Extract the (X, Y) coordinate from the center of the cell holding the provided text.  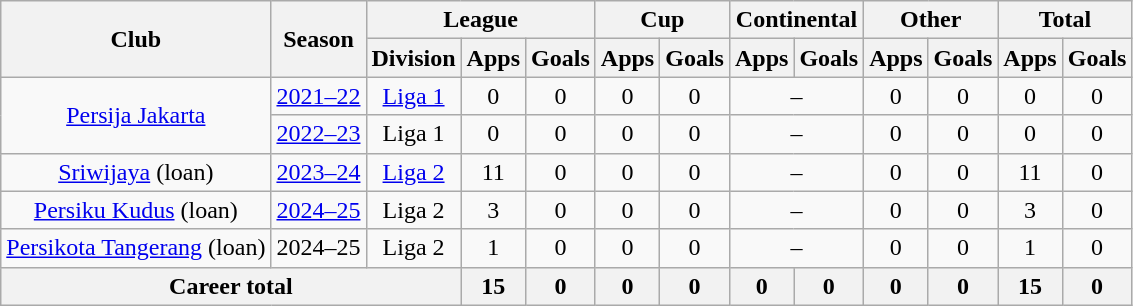
Persikota Tangerang (loan) (136, 248)
Cup (662, 20)
Continental (796, 20)
Career total (231, 286)
Club (136, 39)
Sriwijaya (loan) (136, 172)
2023–24 (318, 172)
League (480, 20)
Season (318, 39)
Persija Jakarta (136, 115)
Persiku Kudus (loan) (136, 210)
Total (1065, 20)
Division (414, 58)
2022–23 (318, 134)
2021–22 (318, 96)
Other (931, 20)
